Find where the given text appears and provide that cell's center as (x, y) coordinate. 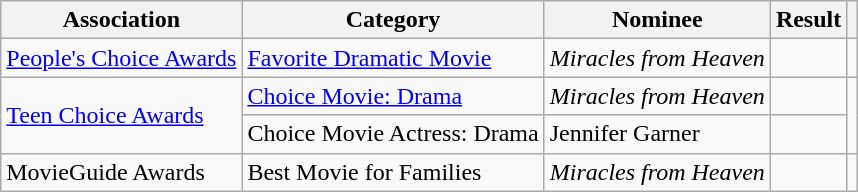
Result (808, 20)
Teen Choice Awards (122, 115)
People's Choice Awards (122, 58)
Category (393, 20)
Nominee (657, 20)
Choice Movie Actress: Drama (393, 134)
MovieGuide Awards (122, 172)
Best Movie for Families (393, 172)
Choice Movie: Drama (393, 96)
Jennifer Garner (657, 134)
Favorite Dramatic Movie (393, 58)
Association (122, 20)
